Search for the cell housing the specified text and yield its [x, y] center coordinate. 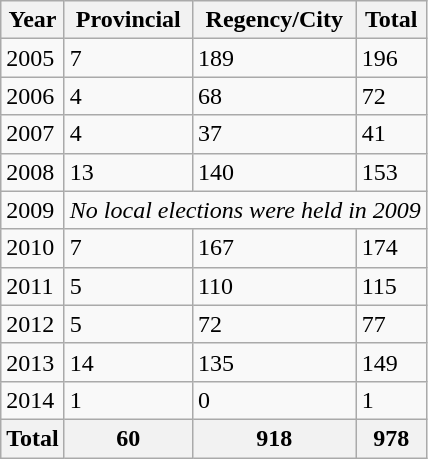
77 [391, 324]
Provincial [128, 20]
167 [274, 248]
149 [391, 362]
No local elections were held in 2009 [245, 210]
60 [128, 438]
2006 [33, 96]
196 [391, 58]
0 [274, 400]
2014 [33, 400]
Regency/City [274, 20]
13 [128, 172]
140 [274, 172]
2005 [33, 58]
110 [274, 286]
41 [391, 134]
2008 [33, 172]
189 [274, 58]
2009 [33, 210]
918 [274, 438]
978 [391, 438]
174 [391, 248]
2011 [33, 286]
2013 [33, 362]
153 [391, 172]
37 [274, 134]
2007 [33, 134]
68 [274, 96]
2012 [33, 324]
14 [128, 362]
135 [274, 362]
Year [33, 20]
115 [391, 286]
2010 [33, 248]
